Search for the cell housing the specified text and yield its (x, y) center coordinate. 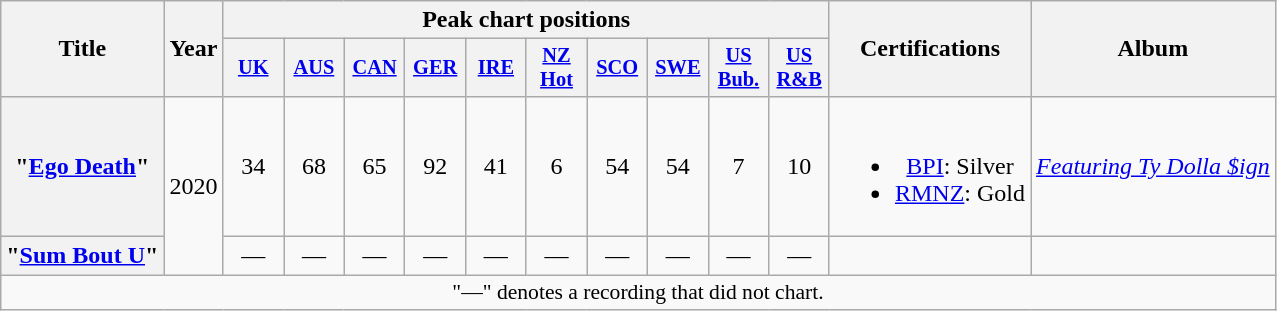
92 (436, 166)
68 (314, 166)
AUS (314, 68)
Certifications (930, 49)
34 (254, 166)
USR&B (800, 68)
SCO (618, 68)
65 (374, 166)
UK (254, 68)
Album (1154, 49)
BPI: SilverRMNZ: Gold (930, 166)
SWE (678, 68)
CAN (374, 68)
10 (800, 166)
"Sum Bout U" (82, 256)
Peak chart positions (526, 20)
Year (194, 49)
Featuring Ty Dolla $ign (1154, 166)
6 (556, 166)
GER (436, 68)
Title (82, 49)
41 (496, 166)
2020 (194, 185)
IRE (496, 68)
USBub. (738, 68)
"Ego Death" (82, 166)
"—" denotes a recording that did not chart. (638, 293)
7 (738, 166)
NZHot (556, 68)
